Detect which cell encompasses the target text, then output its [x, y] center coordinate. 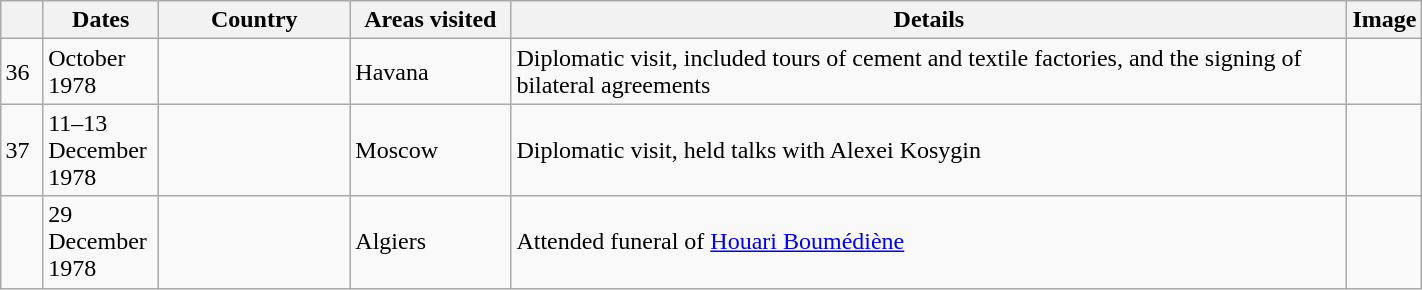
36 [22, 72]
11–13 December 1978 [101, 150]
Diplomatic visit, held talks with Alexei Kosygin [929, 150]
Country [254, 20]
Algiers [430, 242]
Areas visited [430, 20]
29 December 1978 [101, 242]
Attended funeral of Houari Boumédiène [929, 242]
37 [22, 150]
Moscow [430, 150]
Diplomatic visit, included tours of cement and textile factories, and the signing of bilateral agreements [929, 72]
Details [929, 20]
Image [1384, 20]
Dates [101, 20]
October 1978 [101, 72]
Havana [430, 72]
